Detect which cell encompasses the target text, then output its [x, y] center coordinate. 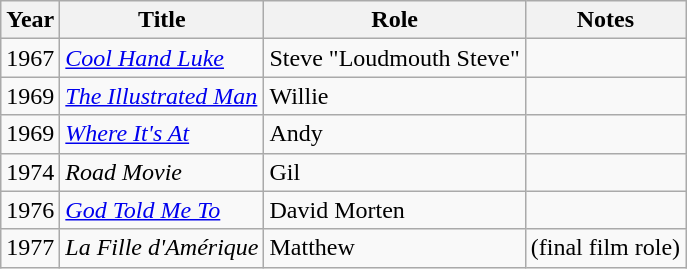
1967 [30, 58]
The Illustrated Man [162, 96]
Title [162, 20]
(final film role) [605, 248]
Gil [394, 172]
Role [394, 20]
David Morten [394, 210]
God Told Me To [162, 210]
Road Movie [162, 172]
Year [30, 20]
1974 [30, 172]
Cool Hand Luke [162, 58]
Notes [605, 20]
1976 [30, 210]
1977 [30, 248]
Steve "Loudmouth Steve" [394, 58]
Where It's At [162, 134]
Matthew [394, 248]
La Fille d'Amérique [162, 248]
Willie [394, 96]
Andy [394, 134]
